Capture the cell that displays the provided text and extract its [x, y] central coordinate. 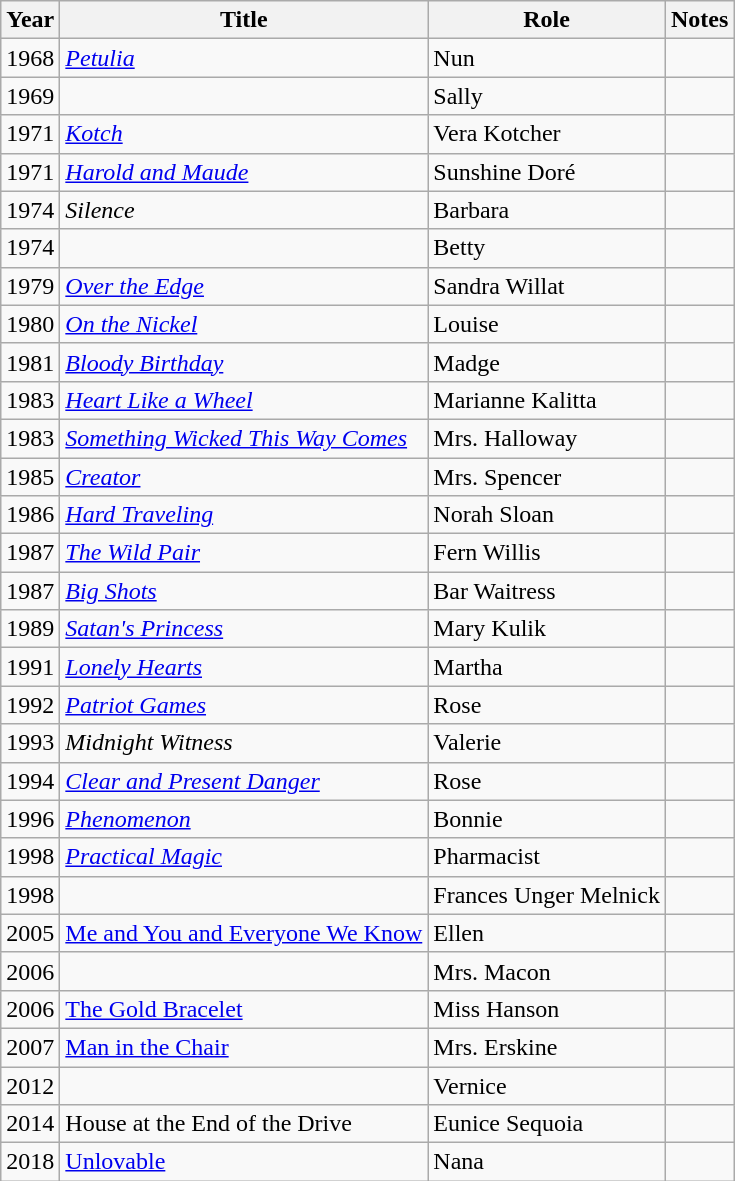
House at the End of the Drive [244, 1124]
Me and You and Everyone We Know [244, 933]
1992 [30, 705]
1991 [30, 667]
Madge [547, 362]
Title [244, 20]
Man in the Chair [244, 1047]
Big Shots [244, 591]
Mrs. Erskine [547, 1047]
Nana [547, 1162]
Vernice [547, 1085]
The Gold Bracelet [244, 1009]
Louise [547, 324]
Midnight Witness [244, 743]
Sunshine Doré [547, 172]
1993 [30, 743]
Valerie [547, 743]
1989 [30, 629]
Mrs. Macon [547, 971]
Petulia [244, 58]
Harold and Maude [244, 172]
Clear and Present Danger [244, 781]
Mrs. Halloway [547, 438]
Heart Like a Wheel [244, 400]
1996 [30, 819]
Vera Kotcher [547, 134]
Lonely Hearts [244, 667]
Frances Unger Melnick [547, 895]
Sally [547, 96]
Pharmacist [547, 857]
Practical Magic [244, 857]
1994 [30, 781]
Phenomenon [244, 819]
On the Nickel [244, 324]
2005 [30, 933]
1981 [30, 362]
Something Wicked This Way Comes [244, 438]
Bonnie [547, 819]
Eunice Sequoia [547, 1124]
Martha [547, 667]
2014 [30, 1124]
Norah Sloan [547, 515]
Mary Kulik [547, 629]
1969 [30, 96]
Year [30, 20]
Patriot Games [244, 705]
2007 [30, 1047]
Satan's Princess [244, 629]
Notes [699, 20]
Silence [244, 210]
Bar Waitress [547, 591]
The Wild Pair [244, 553]
Fern Willis [547, 553]
Bloody Birthday [244, 362]
Mrs. Spencer [547, 477]
1986 [30, 515]
Ellen [547, 933]
Nun [547, 58]
Miss Hanson [547, 1009]
Hard Traveling [244, 515]
1979 [30, 286]
Role [547, 20]
Unlovable [244, 1162]
Barbara [547, 210]
Creator [244, 477]
1985 [30, 477]
Marianne Kalitta [547, 400]
2018 [30, 1162]
2012 [30, 1085]
Kotch [244, 134]
Over the Edge [244, 286]
1980 [30, 324]
Sandra Willat [547, 286]
Betty [547, 248]
1968 [30, 58]
